Return the [X, Y] coordinate for the center point of the cell that contains the specified text.  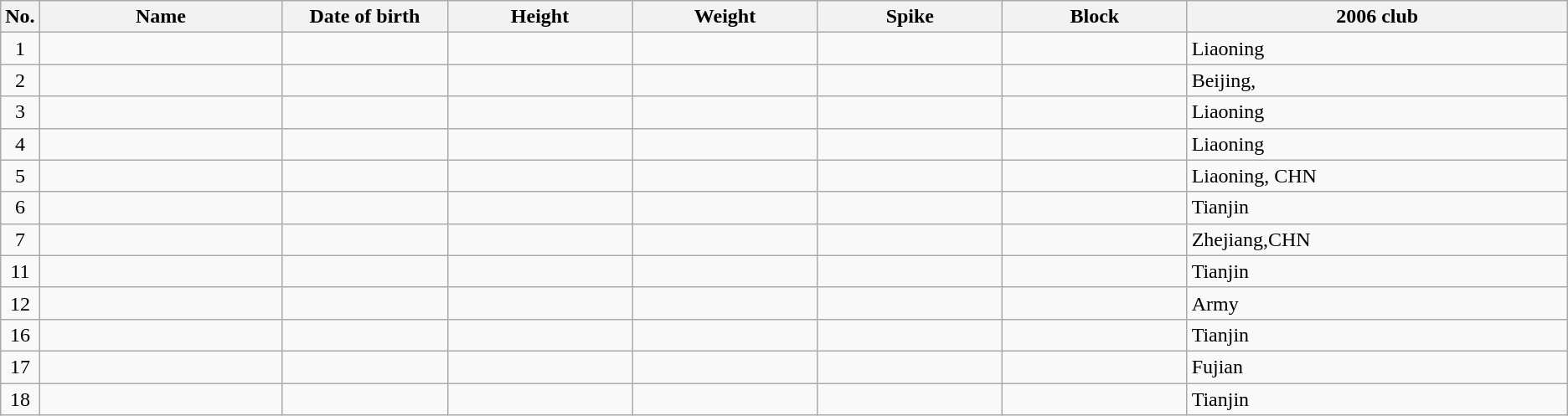
Fujian [1377, 367]
3 [20, 112]
Height [539, 17]
Army [1377, 303]
Weight [725, 17]
17 [20, 367]
4 [20, 144]
Liaoning, CHN [1377, 176]
Zhejiang,CHN [1377, 239]
12 [20, 303]
6 [20, 208]
Name [161, 17]
18 [20, 399]
Spike [910, 17]
11 [20, 271]
No. [20, 17]
Date of birth [365, 17]
5 [20, 176]
7 [20, 239]
2 [20, 80]
Block [1096, 17]
16 [20, 335]
Beijing, [1377, 80]
1 [20, 49]
2006 club [1377, 17]
